Scan for the cell matching the given text and deliver its [x, y] coordinate at center. 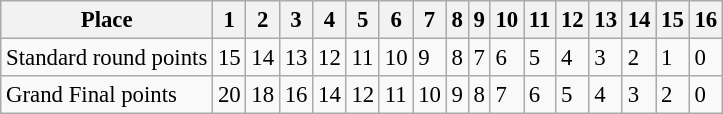
18 [262, 95]
Grand Final points [107, 95]
20 [230, 95]
Standard round points [107, 58]
Place [107, 20]
